Capture the cell that displays the provided text and extract its [X, Y] central coordinate. 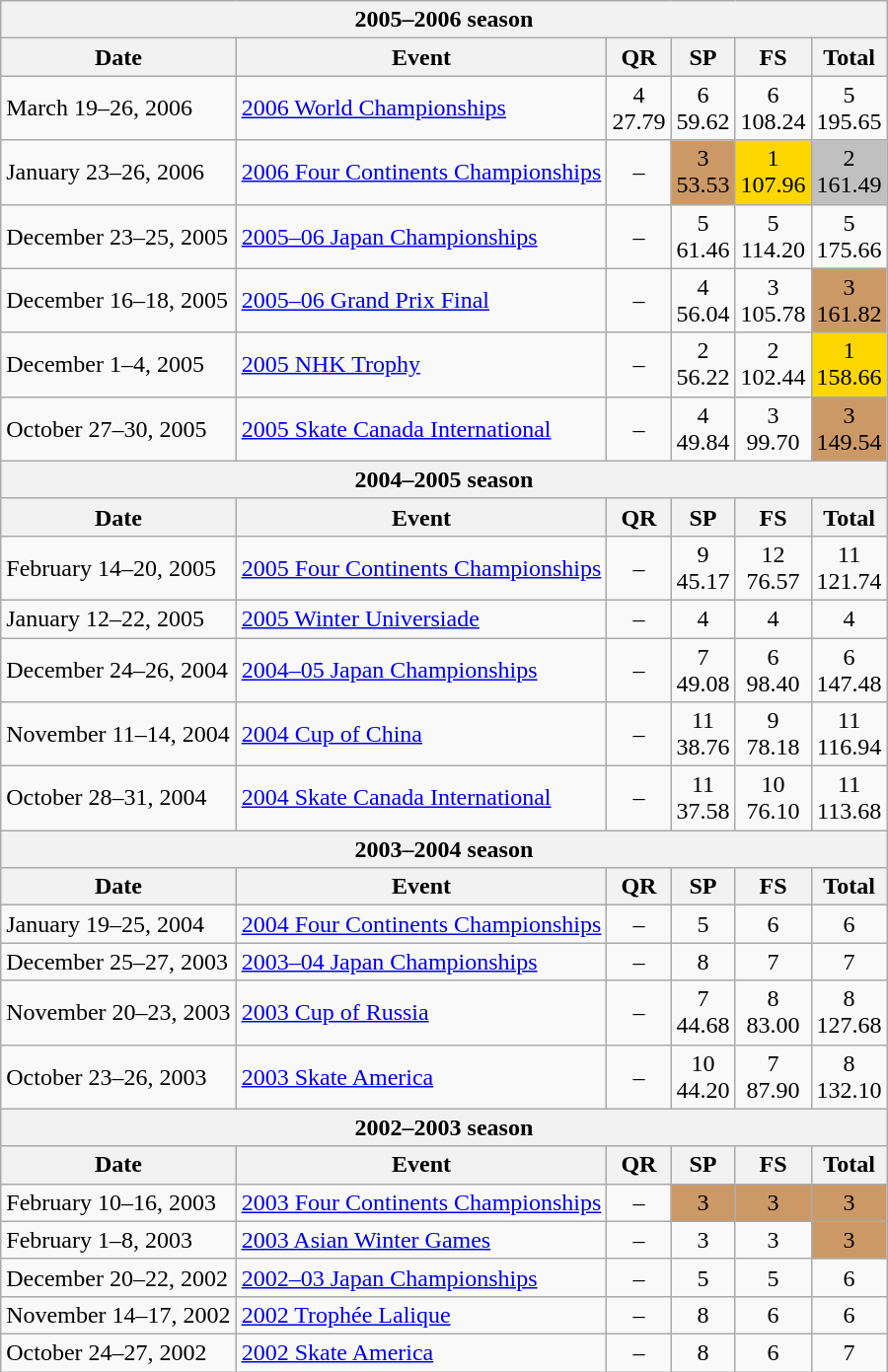
2005–06 Grand Prix Final [421, 300]
2 161.49 [849, 172]
3 161.82 [849, 300]
December 24–26, 2004 [118, 669]
2005 Winter Universiade [421, 618]
2005 Four Continents Championships [421, 568]
2 56.22 [703, 365]
2004 Four Continents Championships [421, 924]
December 20–22, 2002 [118, 1277]
12 76.57 [774, 568]
2004 Cup of China [421, 734]
5 61.46 [703, 237]
5 114.20 [774, 237]
February 14–20, 2005 [118, 568]
December 23–25, 2005 [118, 237]
November 11–14, 2004 [118, 734]
9 45.17 [703, 568]
8 127.68 [849, 1012]
10 76.10 [774, 799]
2003 Cup of Russia [421, 1012]
2005 NHK Trophy [421, 365]
8 132.10 [849, 1077]
2003–04 Japan Championships [421, 962]
4 56.04 [703, 300]
2002–2003 season [444, 1127]
October 24–27, 2002 [118, 1352]
2006 Four Continents Championships [421, 172]
January 12–22, 2005 [118, 618]
3 53.53 [703, 172]
7 44.68 [703, 1012]
2004–2005 season [444, 479]
2004–05 Japan Championships [421, 669]
December 1–4, 2005 [118, 365]
7 87.90 [774, 1077]
3 149.54 [849, 428]
2003 Skate America [421, 1077]
2003 Asian Winter Games [421, 1240]
11 38.76 [703, 734]
6 108.24 [774, 108]
November 20–23, 2003 [118, 1012]
5 175.66 [849, 237]
2002 Trophée Lalique [421, 1315]
March 19–26, 2006 [118, 108]
October 28–31, 2004 [118, 799]
December 25–27, 2003 [118, 962]
2005–06 Japan Championships [421, 237]
10 44.20 [703, 1077]
11 121.74 [849, 568]
11 116.94 [849, 734]
1 107.96 [774, 172]
1 158.66 [849, 365]
2003–2004 season [444, 849]
3 105.78 [774, 300]
4 27.79 [639, 108]
2005 Skate Canada International [421, 428]
October 23–26, 2003 [118, 1077]
2002 Skate America [421, 1352]
5 195.65 [849, 108]
2006 World Championships [421, 108]
11 37.58 [703, 799]
6 59.62 [703, 108]
2005–2006 season [444, 20]
9 78.18 [774, 734]
February 10–16, 2003 [118, 1202]
December 16–18, 2005 [118, 300]
2 102.44 [774, 365]
6 98.40 [774, 669]
2004 Skate Canada International [421, 799]
8 83.00 [774, 1012]
2002–03 Japan Championships [421, 1277]
4 49.84 [703, 428]
2003 Four Continents Championships [421, 1202]
11 113.68 [849, 799]
7 49.08 [703, 669]
January 23–26, 2006 [118, 172]
3 99.70 [774, 428]
October 27–30, 2005 [118, 428]
6 147.48 [849, 669]
January 19–25, 2004 [118, 924]
February 1–8, 2003 [118, 1240]
November 14–17, 2002 [118, 1315]
